Extract the (X, Y) coordinate from the center of the cell holding the provided text.  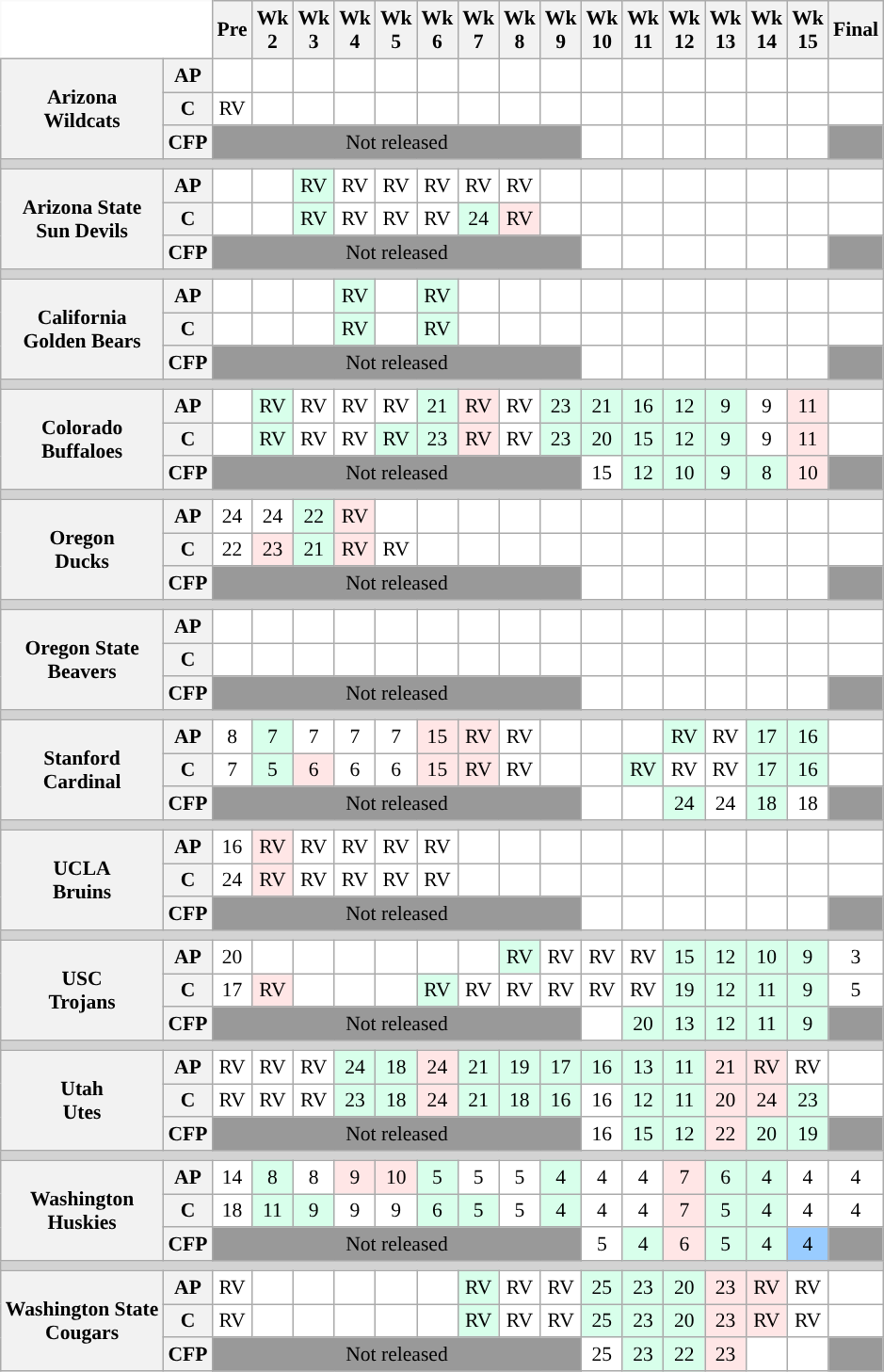
Wk2 (273, 30)
UtahUtes (83, 1100)
Wk5 (396, 30)
3 (856, 957)
Wk8 (520, 30)
Wk4 (355, 30)
Wk13 (726, 30)
Wk14 (766, 30)
Arizona StateSun Devils (83, 218)
Wk11 (643, 30)
StanfordCardinal (83, 770)
USCTrojans (83, 991)
Wk6 (438, 30)
Final (856, 30)
ArizonaWildcats (83, 109)
Pre (233, 30)
Wk12 (684, 30)
Washington StateCougars (83, 1320)
OregonDucks (83, 550)
WashingtonHuskies (83, 1211)
14 (233, 1177)
Wk10 (602, 30)
CaliforniaGolden Bears (83, 330)
Wk7 (478, 30)
Wk3 (313, 30)
ColoradoBuffaloes (83, 439)
Wk15 (808, 30)
UCLABruins (83, 880)
Oregon StateBeavers (83, 659)
Wk9 (561, 30)
